Extract the (X, Y) coordinate from the center of the cell holding the provided text.  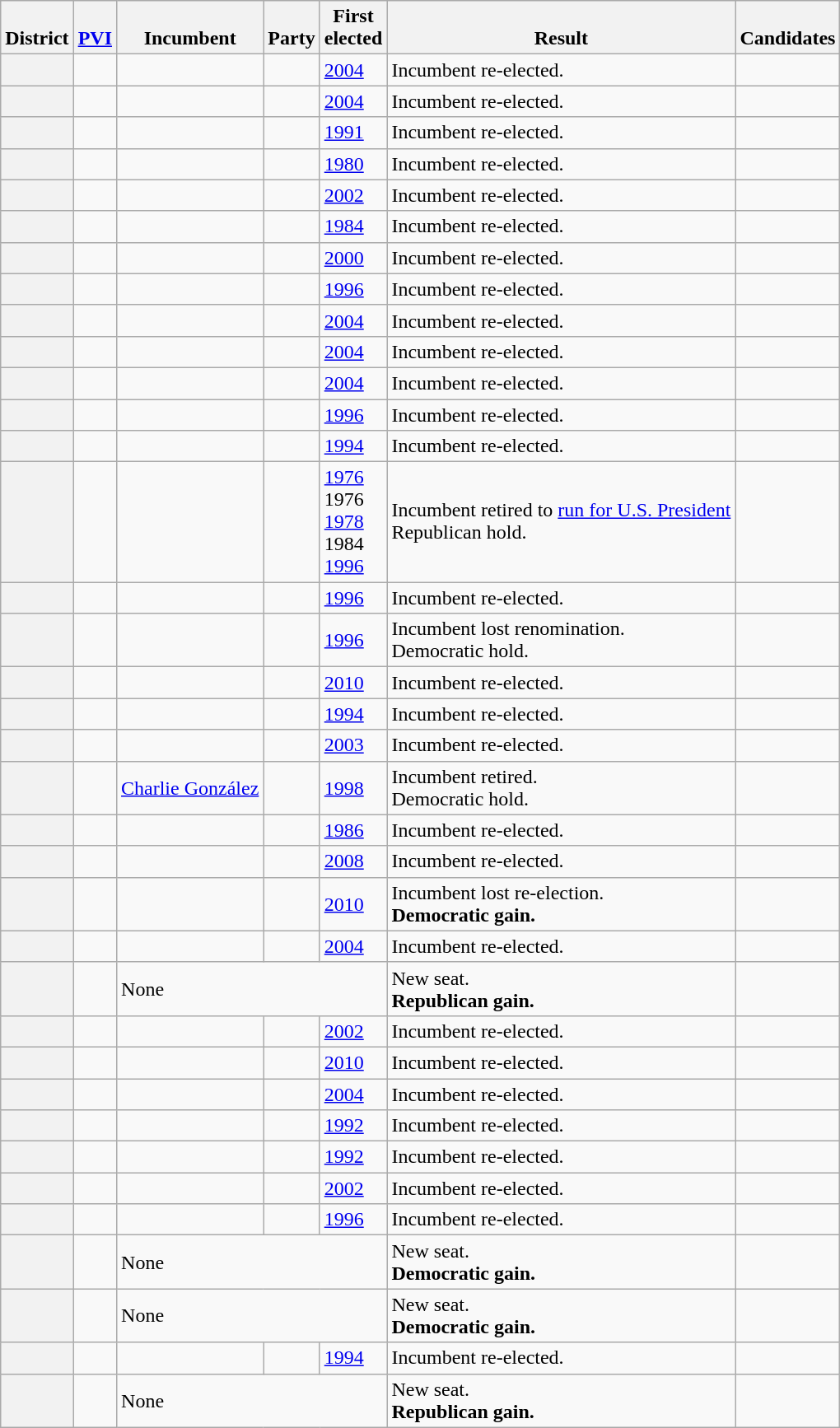
Incumbent (190, 28)
1976 1976 19781984 1996 (353, 522)
1986 (353, 830)
Candidates (787, 28)
1998 (353, 787)
District (37, 28)
PVI (95, 28)
Party (292, 28)
1991 (353, 133)
Charlie González (190, 787)
Result (562, 28)
2003 (353, 745)
2000 (353, 258)
Incumbent retired.Democratic hold. (562, 787)
1980 (353, 164)
Incumbent lost renomination.Democratic hold. (562, 641)
1984 (353, 226)
Incumbent retired to run for U.S. PresidentRepublican hold. (562, 522)
2008 (353, 861)
Incumbent lost re-election.Democratic gain. (562, 904)
Firstelected (353, 28)
